Return the (X, Y) coordinate for the center point of the cell that contains the specified text.  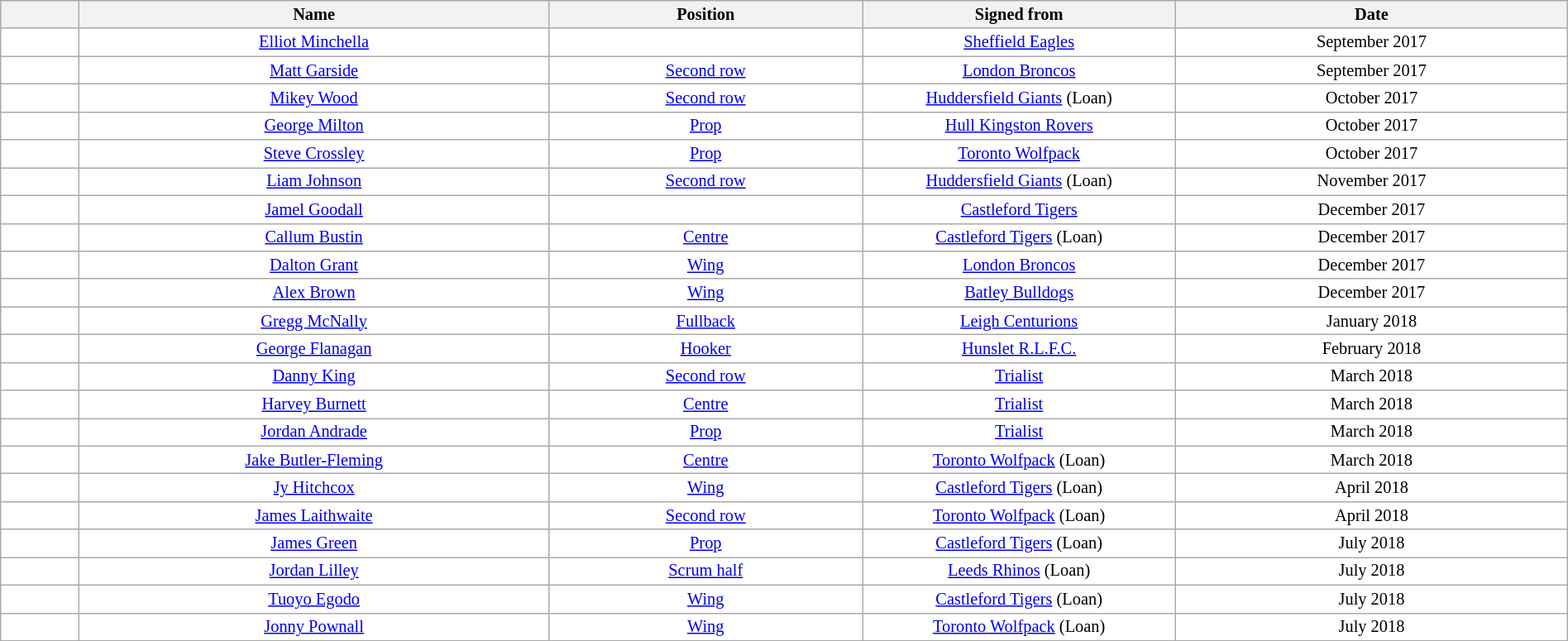
Callum Bustin (313, 237)
Castleford Tigers (1019, 209)
Mikey Wood (313, 98)
Hull Kingston Rovers (1019, 126)
Jordan Andrade (313, 432)
Jordan Lilley (313, 571)
Leeds Rhinos (Loan) (1019, 571)
Gregg McNally (313, 321)
Jy Hitchcox (313, 487)
February 2018 (1372, 348)
Tuoyo Egodo (313, 599)
Name (313, 14)
Position (706, 14)
Elliot Minchella (313, 42)
Steve Crossley (313, 154)
Hunslet R.L.F.C. (1019, 348)
Sheffield Eagles (1019, 42)
Jake Butler-Fleming (313, 460)
November 2017 (1372, 181)
Danny King (313, 376)
Matt Garside (313, 70)
Leigh Centurions (1019, 321)
Toronto Wolfpack (1019, 154)
George Flanagan (313, 348)
Signed from (1019, 14)
January 2018 (1372, 321)
Batley Bulldogs (1019, 293)
Liam Johnson (313, 181)
George Milton (313, 126)
Harvey Burnett (313, 404)
Jonny Pownall (313, 627)
James Green (313, 543)
Dalton Grant (313, 265)
Alex Brown (313, 293)
James Laithwaite (313, 515)
Hooker (706, 348)
Scrum half (706, 571)
Fullback (706, 321)
Jamel Goodall (313, 209)
Date (1372, 14)
